Detect which cell encompasses the target text, then output its (x, y) center coordinate. 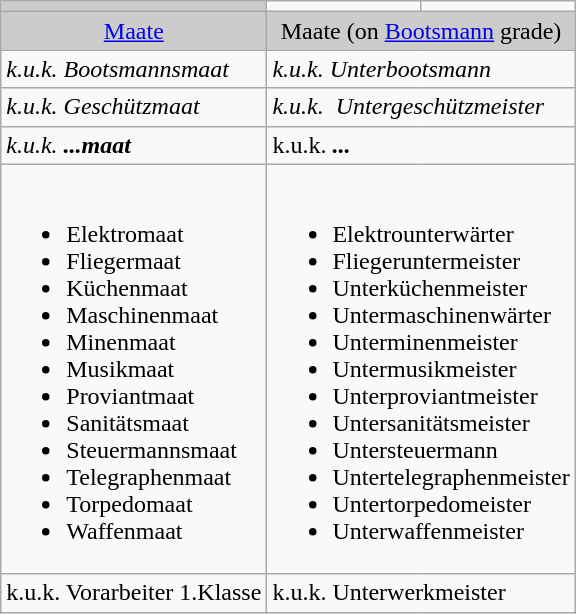
k.u.k. Bootsmannsmaat (134, 69)
k.u.k. Unterwerkmeister (421, 593)
k.u.k. ... (421, 145)
k.u.k. Vorarbeiter 1.Klasse (134, 593)
Maate (134, 31)
k.u.k. Untergeschützmeister (421, 107)
ElektromaatFliegermaatKüchenmaatMaschinenmaatMinenmaatMusikmaatProviantmaatSanitätsmaatSteuermannsmaatTelegraphenmaatTorpedomaatWaffenmaat (134, 369)
k.u.k. ...maat (134, 145)
k.u.k. Unterbootsmann (421, 69)
k.u.k. Geschützmaat (134, 107)
Maate (on Bootsmann grade) (421, 31)
